Return [x, y] of the center of cell containing provided text 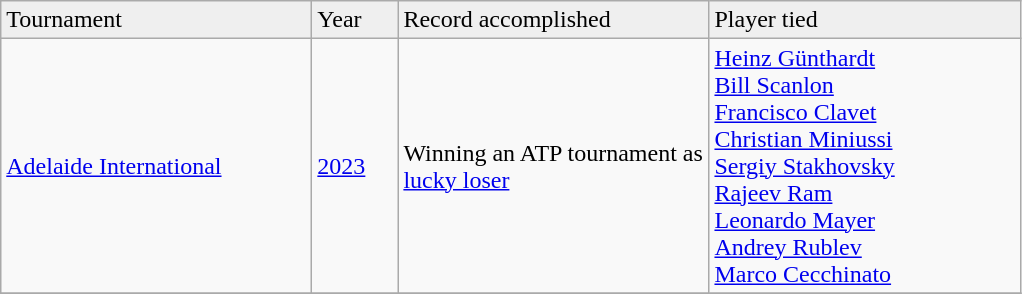
Tournament [156, 20]
Year [355, 20]
Adelaide International [156, 166]
Heinz GünthardtBill ScanlonFrancisco ClavetChristian MiniussiSergiy StakhovskyRajeev RamLeonardo MayerAndrey RublevMarco Cecchinato [864, 166]
Player tied [864, 20]
2023 [355, 166]
Winning an ATP tournament as lucky loser [554, 166]
Record accomplished [554, 20]
